Identify which cell holds the provided text, then report its (x, y) central coordinate. 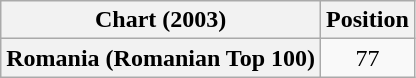
77 (368, 58)
Position (368, 20)
Chart (2003) (161, 20)
Romania (Romanian Top 100) (161, 58)
